Provide the [X, Y] coordinate of the cell's center where the given text is located.  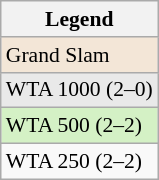
WTA 500 (2–2) [80, 126]
Grand Slam [80, 55]
WTA 250 (2–2) [80, 162]
Legend [80, 19]
WTA 1000 (2–0) [80, 90]
